Return the [x, y] coordinate for the center point of the cell that contains the specified text.  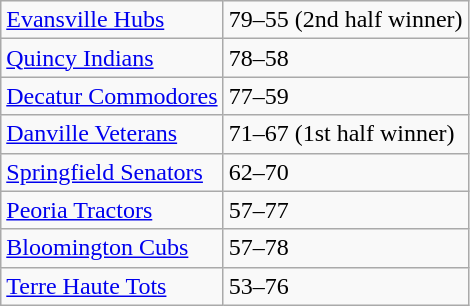
Danville Veterans [112, 134]
Springfield Senators [112, 172]
53–76 [346, 286]
79–55 (2nd half winner) [346, 20]
Decatur Commodores [112, 96]
Peoria Tractors [112, 210]
57–78 [346, 248]
62–70 [346, 172]
71–67 (1st half winner) [346, 134]
78–58 [346, 58]
Bloomington Cubs [112, 248]
77–59 [346, 96]
Quincy Indians [112, 58]
Terre Haute Tots [112, 286]
Evansville Hubs [112, 20]
57–77 [346, 210]
